Locate the cell with the specified text and output its [x, y] center coordinate. 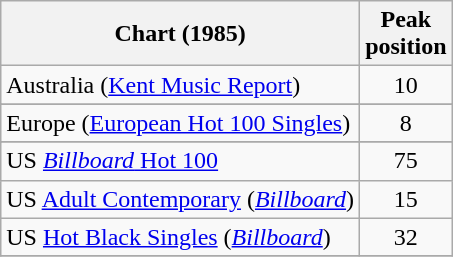
15 [406, 199]
Chart (1985) [180, 34]
US Hot Black Singles (Billboard) [180, 237]
US Adult Contemporary (Billboard) [180, 199]
10 [406, 85]
Peakposition [406, 34]
US Billboard Hot 100 [180, 161]
Australia (Kent Music Report) [180, 85]
Europe (European Hot 100 Singles) [180, 123]
32 [406, 237]
8 [406, 123]
75 [406, 161]
